Capture the cell that displays the provided text and extract its [X, Y] central coordinate. 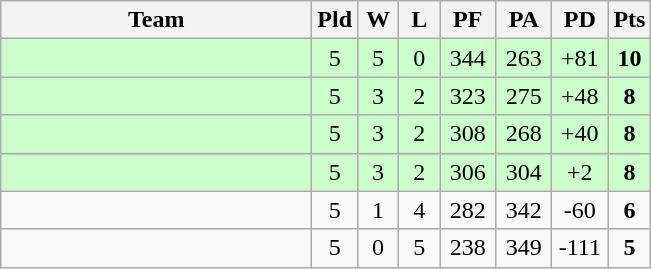
W [378, 20]
10 [630, 58]
4 [420, 210]
238 [468, 248]
Pld [335, 20]
263 [524, 58]
PA [524, 20]
L [420, 20]
-60 [580, 210]
308 [468, 134]
342 [524, 210]
-111 [580, 248]
282 [468, 210]
+48 [580, 96]
Pts [630, 20]
PF [468, 20]
+2 [580, 172]
275 [524, 96]
268 [524, 134]
+40 [580, 134]
349 [524, 248]
Team [156, 20]
+81 [580, 58]
PD [580, 20]
6 [630, 210]
1 [378, 210]
344 [468, 58]
323 [468, 96]
306 [468, 172]
304 [524, 172]
